Identify which cell holds the provided text, then report its [x, y] central coordinate. 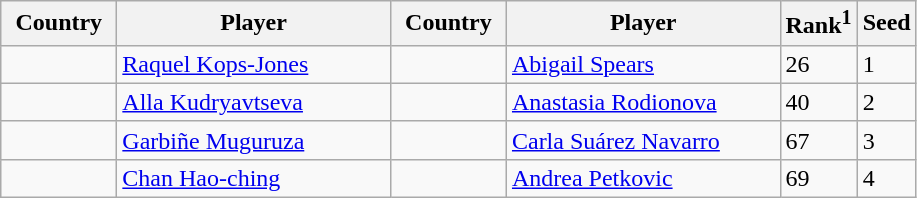
3 [886, 140]
Anastasia Rodionova [643, 102]
Garbiñe Muguruza [254, 140]
Rank1 [818, 24]
Carla Suárez Navarro [643, 140]
1 [886, 64]
26 [818, 64]
4 [886, 178]
Raquel Kops-Jones [254, 64]
Alla Kudryavtseva [254, 102]
67 [818, 140]
2 [886, 102]
Andrea Petkovic [643, 178]
Chan Hao-ching [254, 178]
Seed [886, 24]
69 [818, 178]
Abigail Spears [643, 64]
40 [818, 102]
